Determine the (x, y) coordinate at the center of the cell enclosing the given text.  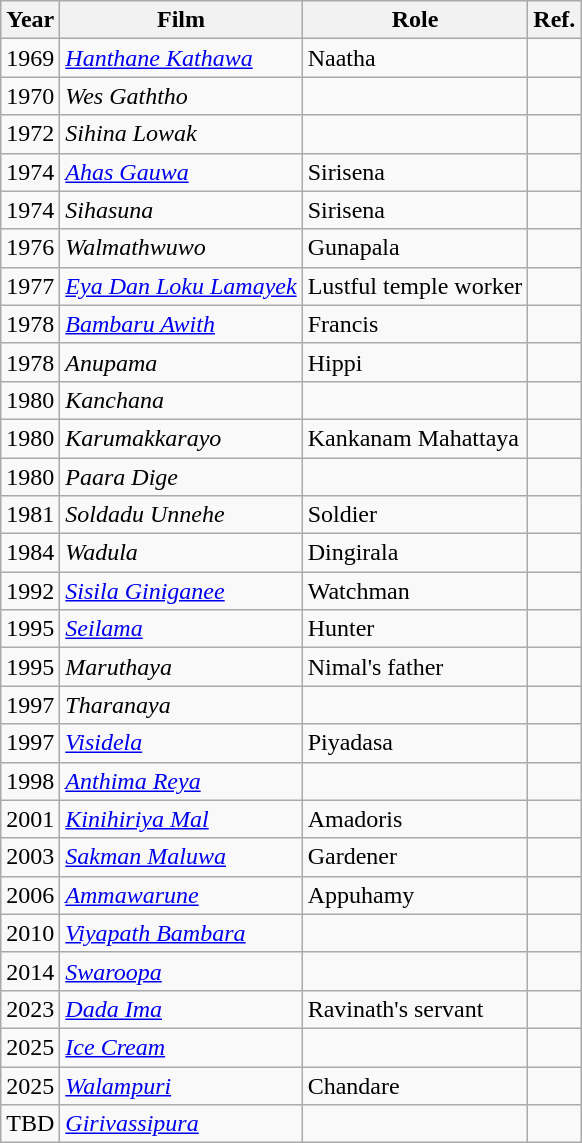
2001 (30, 819)
1969 (30, 58)
Hippi (415, 362)
1998 (30, 781)
2023 (30, 1009)
Seilama (181, 629)
Kinihiriya Mal (181, 819)
Visidela (181, 743)
Watchman (415, 591)
1992 (30, 591)
Girivassipura (181, 1124)
Sihasuna (181, 210)
Film (181, 20)
Hunter (415, 629)
Kankanam Mahattaya (415, 438)
Hanthane Kathawa (181, 58)
Lustful temple worker (415, 286)
Eya Dan Loku Lamayek (181, 286)
Amadoris (415, 819)
Nimal's father (415, 667)
Walmathwuwo (181, 248)
Swaroopa (181, 971)
Chandare (415, 1085)
Paara Dige (181, 477)
Wes Gaththo (181, 96)
1981 (30, 515)
Dingirala (415, 553)
Bambaru Awith (181, 324)
TBD (30, 1124)
1970 (30, 96)
Appuhamy (415, 895)
1972 (30, 134)
Soldadu Unnehe (181, 515)
Karumakkarayo (181, 438)
Role (415, 20)
Ahas Gauwa (181, 172)
Gunapala (415, 248)
Soldier (415, 515)
Wadula (181, 553)
Ravinath's servant (415, 1009)
Tharanaya (181, 705)
Ref. (554, 20)
Sihina Lowak (181, 134)
Naatha (415, 58)
Viyapath Bambara (181, 933)
2014 (30, 971)
Sisila Giniganee (181, 591)
1977 (30, 286)
Year (30, 20)
Anupama (181, 362)
1984 (30, 553)
2006 (30, 895)
Anthima Reya (181, 781)
Francis (415, 324)
Maruthaya (181, 667)
Walampuri (181, 1085)
Piyadasa (415, 743)
Dada Ima (181, 1009)
2010 (30, 933)
Gardener (415, 857)
Sakman Maluwa (181, 857)
Ammawarune (181, 895)
Ice Cream (181, 1047)
Kanchana (181, 400)
1976 (30, 248)
2003 (30, 857)
